Extract the [X, Y] coordinate from the center of the cell holding the provided text.  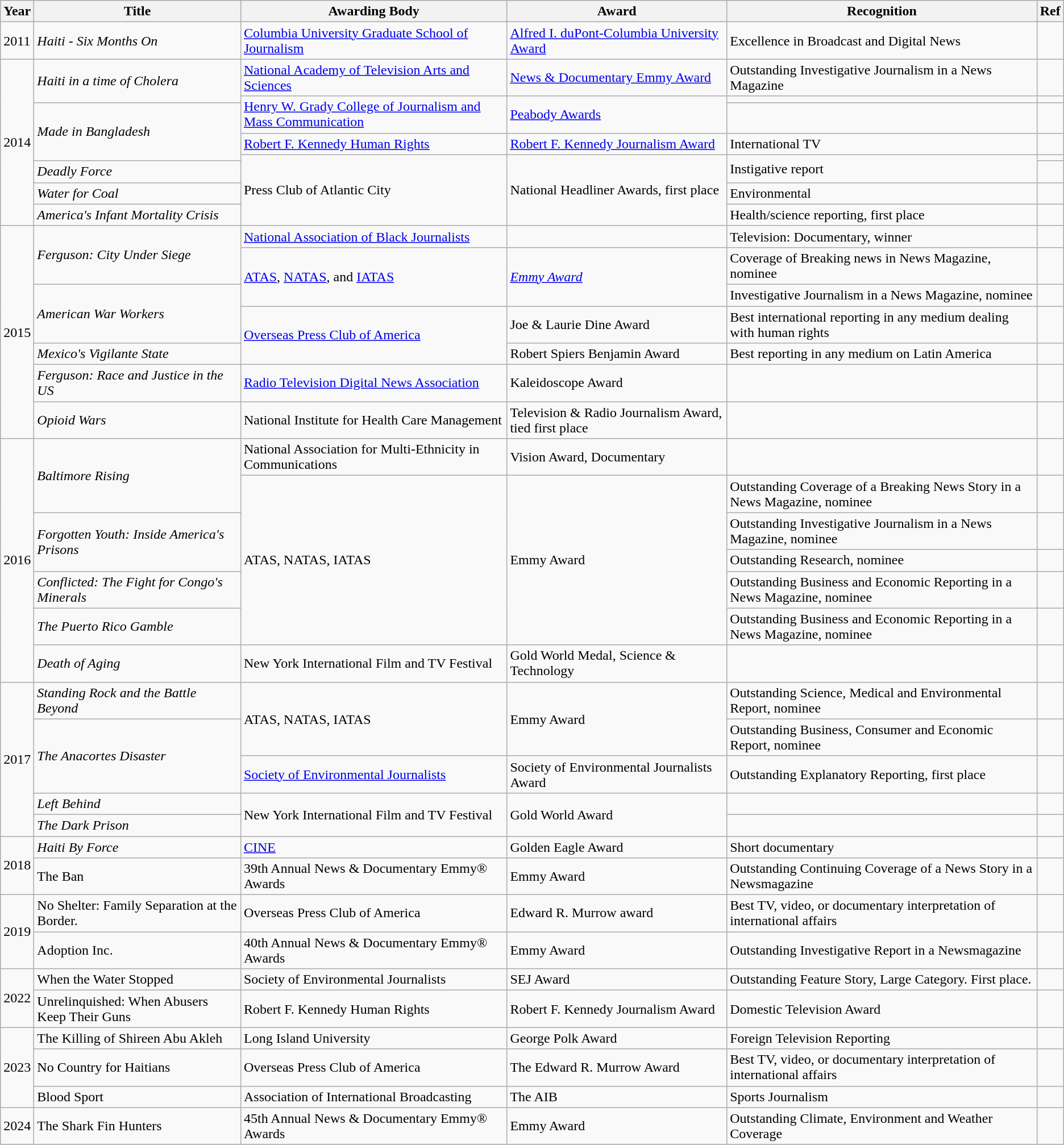
Columbia University Graduate School of Journalism [373, 41]
Association of International Broadcasting [373, 1097]
International TV [882, 144]
2019 [17, 932]
Best reporting in any medium on Latin America [882, 354]
Television & Radio Journalism Award, tied first place [617, 420]
Gold World Award [617, 814]
2014 [17, 142]
Kaleidoscope Award [617, 383]
Investigative Journalism in a News Magazine, nominee [882, 295]
Short documentary [882, 847]
Ferguson: Race and Justice in the US [138, 383]
Instigative report [882, 168]
Best international reporting in any medium dealing with human rights [882, 324]
Joe & Laurie Dine Award [617, 324]
2024 [17, 1126]
American War Workers [138, 314]
Sports Journalism [882, 1097]
Edward R. Murrow award [617, 914]
Opioid Wars [138, 420]
Award [617, 11]
The Dark Prison [138, 825]
Domestic Television Award [882, 1009]
National Academy of Television Arts and Sciences [373, 77]
Title [138, 11]
Peabody Awards [617, 115]
When the Water Stopped [138, 980]
Made in Bangladesh [138, 132]
CINE [373, 847]
Alfred I. duPont-Columbia University Award [617, 41]
Outstanding Investigative Journalism in a News Magazine [882, 77]
Mexico's Vigilante State [138, 354]
The Killing of Shireen Abu Akleh [138, 1038]
Health/science reporting, first place [882, 215]
2017 [17, 759]
Deadly Force [138, 172]
Haiti By Force [138, 847]
Conflicted: The Fight for Congo's Minerals [138, 590]
Radio Television Digital News Association [373, 383]
No Country for Haitians [138, 1067]
America's Infant Mortality Crisis [138, 215]
2015 [17, 332]
Baltimore Rising [138, 476]
The Edward R. Murrow Award [617, 1067]
Standing Rock and the Battle Beyond [138, 700]
Outstanding Research, nominee [882, 560]
Left Behind [138, 803]
Outstanding Climate, Environment and Weather Coverage [882, 1126]
Unrelinquished: When Abusers Keep Their Guns [138, 1009]
Henry W. Grady College of Journalism and Mass Communication [373, 115]
Outstanding Investigative Report in a Newsmagazine [882, 950]
Golden Eagle Award [617, 847]
Haiti - Six Months On [138, 41]
Environmental [882, 193]
National Association for Multi-Ethnicity in Communications [373, 457]
Gold World Medal, Science & Technology [617, 664]
The Anacortes Disaster [138, 756]
The Shark Fin Hunters [138, 1126]
National Association of Black Journalists [373, 236]
No Shelter: Family Separation at the Border. [138, 914]
Society of Environmental Journalists Award [617, 774]
Recognition [882, 11]
Long Island University [373, 1038]
George Polk Award [617, 1038]
Haiti in a time of Cholera [138, 81]
Foreign Television Reporting [882, 1038]
Forgotten Youth: Inside America's Prisons [138, 542]
Press Club of Atlantic City [373, 190]
Outstanding Continuing Coverage of a News Story in a Newsmagazine [882, 876]
Outstanding Investigative Journalism in a News Magazine, nominee [882, 531]
Outstanding Coverage of a Breaking News Story in a News Magazine, nominee [882, 494]
Water for Coal [138, 193]
2018 [17, 866]
Year [17, 11]
Excellence in Broadcast and Digital News [882, 41]
The AIB [617, 1097]
2022 [17, 998]
2011 [17, 41]
Awarding Body [373, 11]
Blood Sport [138, 1097]
Coverage of Breaking news in News Magazine, nominee [882, 266]
Ferguson: City Under Siege [138, 255]
The Puerto Rico Gamble [138, 626]
39th Annual News & Documentary Emmy® Awards [373, 876]
National Institute for Health Care Management [373, 420]
Vision Award, Documentary [617, 457]
The Ban [138, 876]
Robert Spiers Benjamin Award [617, 354]
Death of Aging [138, 664]
Television: Documentary, winner [882, 236]
News & Documentary Emmy Award [617, 77]
Ref [1050, 11]
ATAS, NATAS, and IATAS [373, 276]
SEJ Award [617, 980]
Outstanding Explanatory Reporting, first place [882, 774]
Outstanding Feature Story, Large Category. First place. [882, 980]
2016 [17, 560]
40th Annual News & Documentary Emmy® Awards [373, 950]
45th Annual News & Documentary Emmy® Awards [373, 1126]
National Headliner Awards, first place [617, 190]
2023 [17, 1067]
Outstanding Business, Consumer and Economic Report, nominee [882, 738]
Adoption Inc. [138, 950]
Outstanding Science, Medical and Environmental Report, nominee [882, 700]
